For the text-containing cell, return its midpoint in (X, Y) coordinate format. 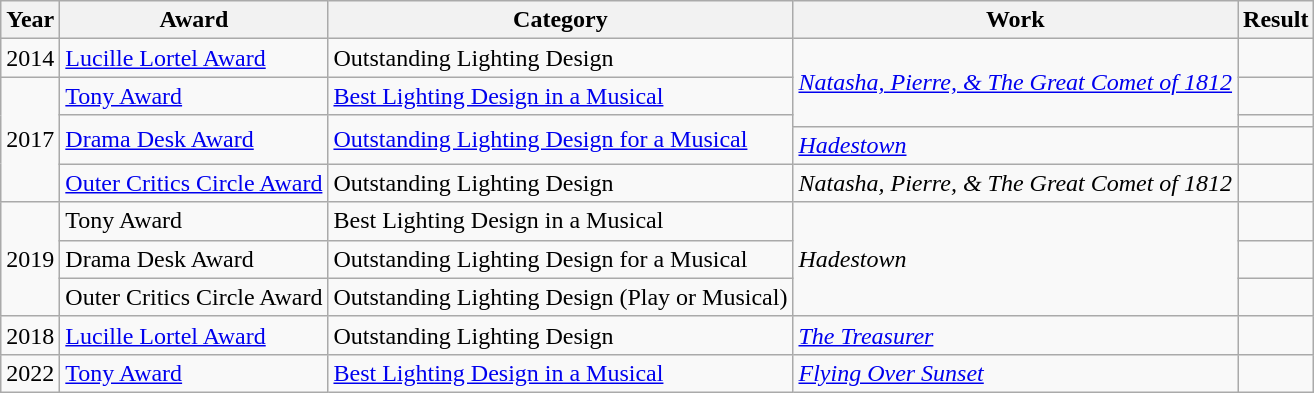
Outstanding Lighting Design (Play or Musical) (560, 297)
2022 (30, 373)
2019 (30, 259)
Work (1016, 20)
2018 (30, 335)
Category (560, 20)
Award (194, 20)
2014 (30, 58)
Year (30, 20)
2017 (30, 140)
Flying Over Sunset (1016, 373)
Result (1276, 20)
The Treasurer (1016, 335)
